Pinpoint the cell where the given text exists, returning its [X, Y] midpoint coordinate. 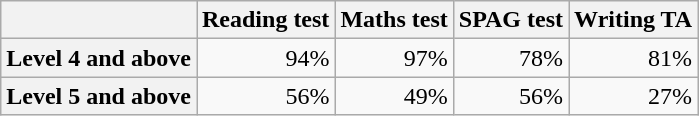
Maths test [394, 20]
Reading test [265, 20]
97% [394, 58]
81% [634, 58]
94% [265, 58]
Writing TA [634, 20]
SPAG test [510, 20]
49% [394, 96]
Level 4 and above [99, 58]
27% [634, 96]
Level 5 and above [99, 96]
78% [510, 58]
